Output the (X, Y) coordinate of the center of the cell containing the given text.  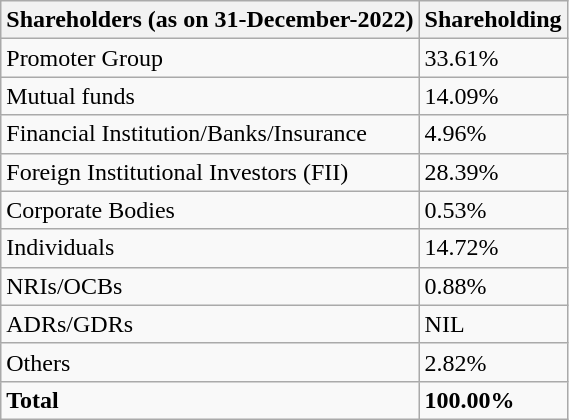
Shareholding (493, 20)
0.53% (493, 210)
4.96% (493, 134)
33.61% (493, 58)
Individuals (210, 248)
2.82% (493, 362)
NRIs/OCBs (210, 286)
Corporate Bodies (210, 210)
NIL (493, 324)
Others (210, 362)
0.88% (493, 286)
Mutual funds (210, 96)
Total (210, 400)
Shareholders (as on 31-December-2022) (210, 20)
Promoter Group (210, 58)
ADRs/GDRs (210, 324)
14.72% (493, 248)
Financial Institution/Banks/Insurance (210, 134)
Foreign Institutional Investors (FII) (210, 172)
28.39% (493, 172)
100.00% (493, 400)
14.09% (493, 96)
